Output the [X, Y] coordinate of the center of the cell containing the given text.  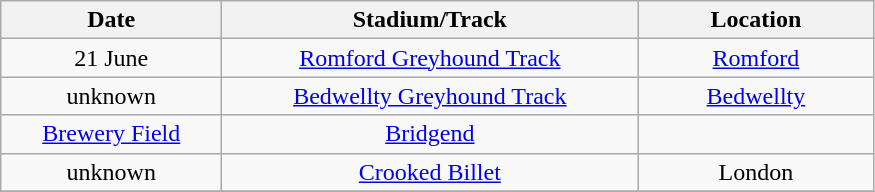
Date [112, 20]
Bedwellty Greyhound Track [430, 96]
Bedwellty [756, 96]
21 June [112, 58]
Brewery Field [112, 134]
London [756, 172]
Crooked Billet [430, 172]
Location [756, 20]
Stadium/Track [430, 20]
Bridgend [430, 134]
Romford Greyhound Track [430, 58]
Romford [756, 58]
